Pinpoint the cell where the given text exists, returning its (x, y) midpoint coordinate. 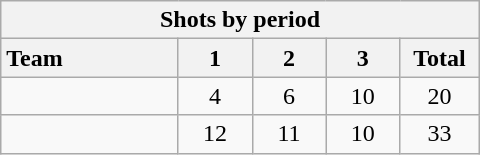
Total (440, 58)
1 (215, 58)
12 (215, 134)
3 (363, 58)
4 (215, 96)
Team (90, 58)
11 (289, 134)
20 (440, 96)
33 (440, 134)
2 (289, 58)
6 (289, 96)
Shots by period (240, 20)
